Extract the (X, Y) coordinate from the center of the cell holding the provided text.  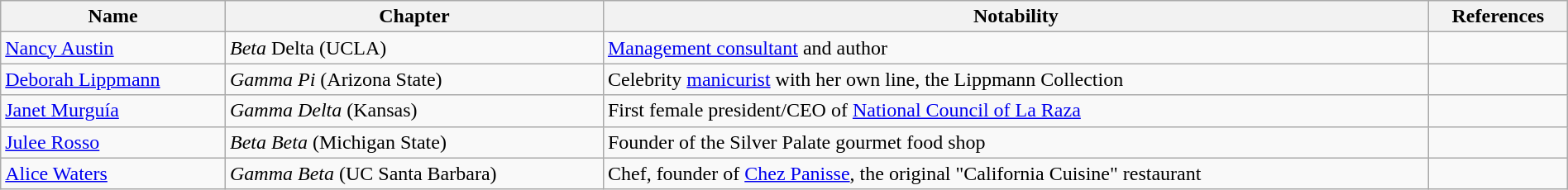
Beta Beta (Michigan State) (414, 142)
Beta Delta (UCLA) (414, 48)
Janet Murguía (113, 111)
Notability (1016, 17)
Nancy Austin (113, 48)
Celebrity manicurist with her own line, the Lippmann Collection (1016, 79)
Gamma Delta (Kansas) (414, 111)
Julee Rosso (113, 142)
Deborah Lippmann (113, 79)
Chef, founder of Chez Panisse, the original "California Cuisine" restaurant (1016, 173)
First female president/CEO of National Council of La Raza (1016, 111)
References (1498, 17)
Chapter (414, 17)
Management consultant and author (1016, 48)
Gamma Beta (UC Santa Barbara) (414, 173)
Gamma Pi (Arizona State) (414, 79)
Alice Waters (113, 173)
Founder of the Silver Palate gourmet food shop (1016, 142)
Name (113, 17)
